Find where the given text appears and provide that cell's center as [x, y] coordinate. 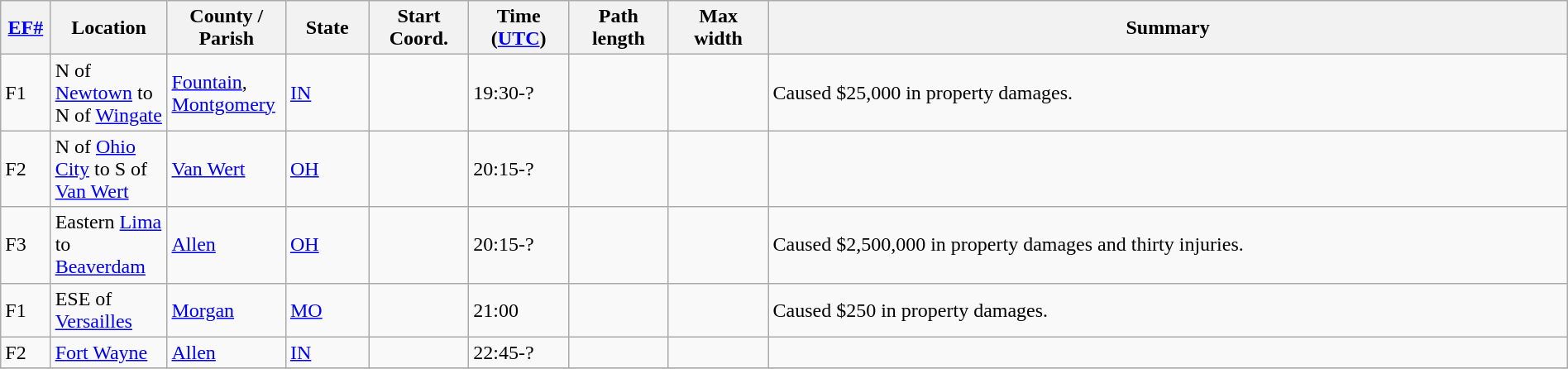
Time (UTC) [519, 28]
MO [327, 309]
Eastern Lima to Beaverdam [109, 245]
Morgan [227, 309]
State [327, 28]
Caused $25,000 in property damages. [1168, 93]
Path length [619, 28]
Caused $2,500,000 in property damages and thirty injuries. [1168, 245]
EF# [26, 28]
Location [109, 28]
19:30-? [519, 93]
Fountain, Montgomery [227, 93]
N of Newtown to N of Wingate [109, 93]
F3 [26, 245]
22:45-? [519, 352]
County / Parish [227, 28]
Fort Wayne [109, 352]
Max width [718, 28]
Caused $250 in property damages. [1168, 309]
21:00 [519, 309]
Start Coord. [418, 28]
ESE of Versailles [109, 309]
Van Wert [227, 169]
N of Ohio City to S of Van Wert [109, 169]
Summary [1168, 28]
